Find where the given text appears and provide that cell's center as [X, Y] coordinate. 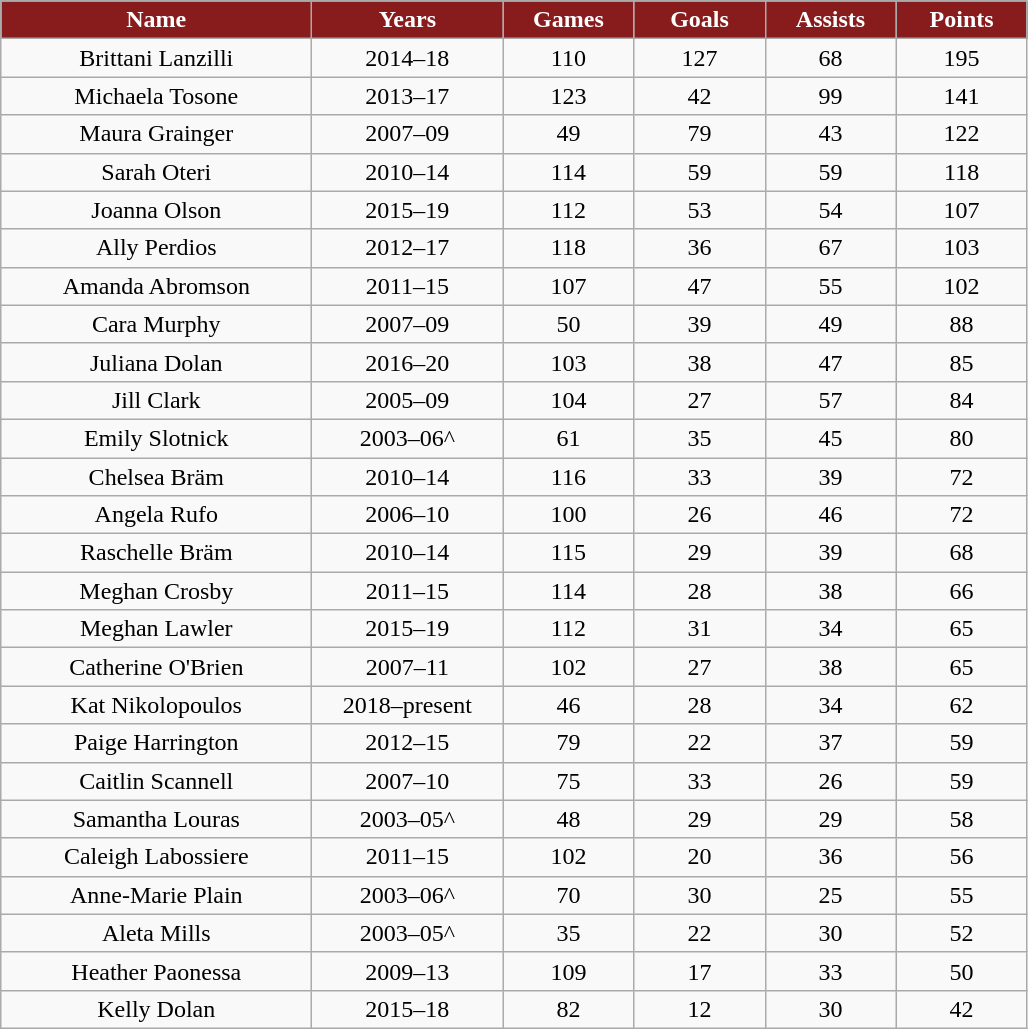
56 [962, 857]
Caitlin Scannell [156, 781]
Assists [830, 20]
66 [962, 591]
Meghan Crosby [156, 591]
Emily Slotnick [156, 438]
Maura Grainger [156, 134]
Ally Perdios [156, 248]
2015–18 [408, 1009]
48 [568, 819]
2013–17 [408, 96]
85 [962, 362]
Caleigh Labossiere [156, 857]
Jill Clark [156, 400]
2012–17 [408, 248]
2009–13 [408, 971]
43 [830, 134]
2006–10 [408, 515]
115 [568, 553]
110 [568, 58]
80 [962, 438]
37 [830, 743]
109 [568, 971]
2016–20 [408, 362]
116 [568, 477]
84 [962, 400]
Meghan Lawler [156, 629]
127 [700, 58]
45 [830, 438]
Points [962, 20]
Paige Harrington [156, 743]
Kelly Dolan [156, 1009]
Joanna Olson [156, 210]
Goals [700, 20]
88 [962, 324]
Aleta Mills [156, 933]
141 [962, 96]
25 [830, 895]
195 [962, 58]
Anne-Marie Plain [156, 895]
Chelsea Bräm [156, 477]
Samantha Louras [156, 819]
Raschelle Bräm [156, 553]
Juliana Dolan [156, 362]
Amanda Abromson [156, 286]
82 [568, 1009]
70 [568, 895]
100 [568, 515]
57 [830, 400]
122 [962, 134]
67 [830, 248]
2012–15 [408, 743]
2005–09 [408, 400]
Angela Rufo [156, 515]
Brittani Lanzilli [156, 58]
17 [700, 971]
53 [700, 210]
Catherine O'Brien [156, 667]
12 [700, 1009]
Name [156, 20]
61 [568, 438]
52 [962, 933]
Michaela Tosone [156, 96]
Kat Nikolopoulos [156, 705]
Heather Paonessa [156, 971]
2007–10 [408, 781]
123 [568, 96]
99 [830, 96]
20 [700, 857]
104 [568, 400]
Sarah Oteri [156, 172]
Games [568, 20]
54 [830, 210]
2007–11 [408, 667]
2018–present [408, 705]
31 [700, 629]
62 [962, 705]
58 [962, 819]
Years [408, 20]
2014–18 [408, 58]
Cara Murphy [156, 324]
75 [568, 781]
